Detect which cell encompasses the target text, then output its [x, y] center coordinate. 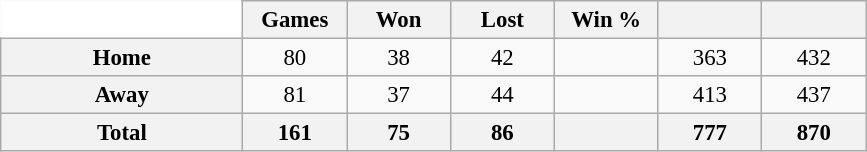
80 [295, 58]
437 [814, 95]
Total [122, 133]
363 [710, 58]
413 [710, 95]
Games [295, 20]
Home [122, 58]
37 [399, 95]
42 [502, 58]
Won [399, 20]
Lost [502, 20]
38 [399, 58]
777 [710, 133]
Away [122, 95]
81 [295, 95]
Win % [606, 20]
75 [399, 133]
44 [502, 95]
161 [295, 133]
870 [814, 133]
86 [502, 133]
432 [814, 58]
